Search for the cell housing the specified text and yield its (x, y) center coordinate. 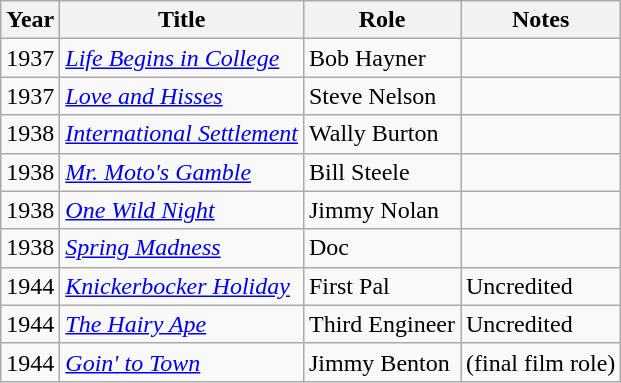
Knickerbocker Holiday (182, 286)
Jimmy Benton (382, 362)
Spring Madness (182, 248)
Doc (382, 248)
First Pal (382, 286)
Bob Hayner (382, 58)
One Wild Night (182, 210)
Love and Hisses (182, 96)
The Hairy Ape (182, 324)
Title (182, 20)
Steve Nelson (382, 96)
Wally Burton (382, 134)
(final film role) (540, 362)
Mr. Moto's Gamble (182, 172)
Notes (540, 20)
Life Begins in College (182, 58)
Jimmy Nolan (382, 210)
Bill Steele (382, 172)
International Settlement (182, 134)
Role (382, 20)
Third Engineer (382, 324)
Goin' to Town (182, 362)
Year (30, 20)
